Capture the cell that displays the provided text and extract its (X, Y) central coordinate. 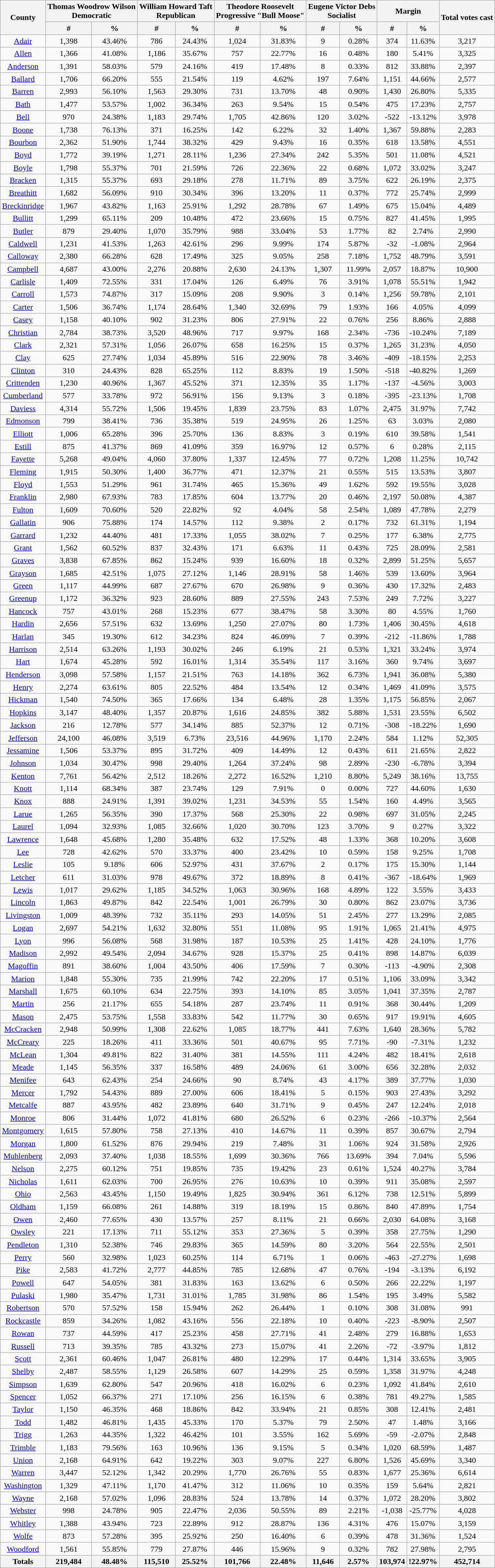
465 (237, 484)
29.74% (195, 117)
Scott (23, 1359)
17.13% (114, 1232)
William Howard TaftRepublican (176, 11)
Union (23, 1460)
783 (156, 497)
15.94% (195, 1308)
24.06% (283, 1067)
4,687 (69, 269)
171 (237, 548)
258 (323, 256)
27.13% (195, 1131)
66.28% (114, 256)
406 (237, 966)
725 (392, 548)
54.05% (114, 1283)
15.24% (195, 560)
56.42% (114, 776)
56.08% (114, 940)
Gallatin (23, 522)
481 (156, 535)
277 (392, 915)
4,975 (467, 928)
32.28% (423, 1067)
723 (156, 1523)
2,460 (69, 1219)
33.04% (283, 231)
970 (69, 117)
898 (392, 953)
Grant (23, 548)
1,321 (392, 649)
28.60% (195, 599)
271 (156, 1397)
515 (392, 472)
1,063 (237, 890)
18.55% (195, 1156)
16.97% (283, 446)
675 (392, 206)
33.78% (114, 396)
22.55% (423, 1245)
0.38% (359, 1397)
39.35% (114, 1346)
2,563 (69, 1194)
717 (237, 332)
781 (392, 1397)
1,337 (237, 459)
2,308 (467, 966)
2,777 (156, 1270)
56.10% (114, 92)
891 (69, 966)
17.85% (195, 497)
-367 (392, 877)
742 (237, 978)
2.54% (359, 510)
1,094 (69, 827)
-395 (392, 396)
County (23, 17)
119 (237, 79)
1,357 (156, 712)
Carter (23, 307)
6.38% (423, 535)
60.46% (114, 1359)
39.19% (114, 155)
15.23% (195, 611)
16.40% (283, 1536)
2,483 (467, 586)
-90 (392, 1042)
20 (323, 497)
-72 (392, 1346)
18.86% (195, 1410)
4,387 (467, 497)
42.51% (114, 573)
0.71% (359, 725)
48.48% (114, 1561)
59.88% (423, 130)
5.87% (359, 244)
912 (237, 1523)
478 (392, 1536)
17.52% (283, 839)
711 (156, 1232)
10,900 (467, 269)
33.02% (423, 167)
3,736 (467, 903)
Wayne (23, 1498)
0.55% (359, 472)
Boyd (23, 155)
43 (323, 1080)
49.87% (114, 903)
3,168 (467, 1219)
0.45% (359, 1105)
0.19% (359, 434)
Oldham (23, 1207)
60.25% (195, 1257)
11.63% (423, 41)
21.51% (195, 674)
Clay (23, 358)
162 (323, 1435)
1.06% (359, 1143)
2,253 (467, 358)
1,280 (156, 839)
2,321 (69, 345)
78 (323, 358)
50.30% (114, 472)
177 (392, 535)
15.09% (195, 294)
24.38% (114, 117)
0.98% (359, 814)
44.66% (423, 79)
Mercer (23, 1093)
837 (156, 548)
31.71% (283, 1105)
353 (237, 1232)
263 (237, 104)
23.75% (283, 408)
701 (156, 167)
-2.07% (423, 1435)
15.36% (283, 484)
54.18% (195, 1004)
520 (156, 510)
1,630 (467, 789)
1.35% (359, 700)
53 (323, 231)
14.05% (283, 915)
48.96% (195, 332)
46.08% (114, 738)
221 (69, 1232)
484 (237, 687)
2,362 (69, 142)
1,292 (237, 206)
4,060 (156, 459)
1.17% (359, 383)
-6.78% (423, 763)
902 (156, 320)
779 (156, 1549)
56.91% (195, 396)
0.61% (359, 1169)
Ohio (23, 1194)
21.59% (195, 167)
1,788 (467, 637)
42.86% (283, 117)
-1,038 (392, 1511)
McCreary (23, 1042)
14.57% (195, 522)
0.65% (359, 1017)
28.91% (283, 573)
9.43% (283, 142)
Logan (23, 928)
68.34% (114, 789)
34.67% (195, 953)
27.67% (195, 586)
Warren (23, 1473)
39.02% (195, 801)
77.65% (114, 1219)
5,596 (467, 1156)
28.09% (423, 548)
1,052 (69, 1397)
Cumberland (23, 396)
3,394 (467, 763)
1,002 (156, 104)
680 (237, 1118)
31.40% (195, 1055)
7.53% (359, 599)
0.86% (359, 1207)
431 (237, 865)
52.37% (283, 725)
Knott (23, 789)
-11.86% (423, 637)
1,915 (69, 472)
419 (237, 66)
1,308 (156, 1029)
2,990 (467, 231)
658 (237, 345)
2.50% (359, 1422)
27.43% (423, 1093)
67.85% (114, 560)
3,227 (467, 599)
Bourbon (23, 142)
519 (237, 421)
2,197 (392, 497)
14.67% (283, 1131)
738 (392, 1194)
-13.12% (423, 117)
-23.13% (423, 396)
Trigg (23, 1435)
262 (237, 1308)
2,999 (467, 193)
607 (237, 1371)
28.20% (423, 1498)
2,030 (392, 1219)
21.41% (423, 928)
Hickman (23, 700)
2,964 (467, 244)
17.37% (195, 814)
35.48% (195, 839)
0.18% (359, 396)
66.37% (114, 1397)
1,089 (392, 510)
5.88% (359, 712)
1,812 (467, 1346)
Montgomery (23, 1131)
1,477 (69, 104)
1,675 (69, 991)
58.03% (114, 66)
2.57% (359, 1561)
40.27% (423, 1169)
25.91% (195, 206)
23.55% (423, 712)
656 (392, 1067)
123 (323, 827)
13.58% (423, 142)
76 (323, 282)
Margin (408, 11)
33.94% (283, 1410)
35.67% (195, 54)
1,358 (392, 1371)
1,435 (156, 1422)
2,581 (467, 548)
428 (392, 940)
1.40% (359, 130)
33.37% (195, 852)
612 (156, 637)
29.18% (195, 180)
325 (237, 256)
56.85% (423, 700)
828 (156, 371)
4,551 (467, 142)
2,501 (467, 1245)
17.04% (195, 282)
1,531 (392, 712)
972 (156, 396)
31.08% (423, 1308)
92 (237, 510)
1,585 (467, 1397)
643 (69, 1080)
Shelby (23, 1371)
3,520 (156, 332)
86 (323, 1295)
1,174 (156, 307)
2,018 (467, 1105)
43.95% (114, 1105)
41.72% (114, 1270)
5.41% (423, 54)
5.69% (359, 1435)
0.85% (359, 1410)
1,106 (392, 978)
246 (237, 649)
57.31% (114, 345)
3,292 (467, 1093)
-7.31% (423, 1042)
812 (392, 66)
Ballard (23, 79)
26.81% (195, 1359)
22.54% (195, 903)
9.05% (283, 256)
10.48% (195, 218)
310 (69, 371)
64.91% (114, 1460)
22.18% (283, 1321)
1,256 (392, 294)
2,279 (467, 510)
2,274 (69, 687)
Jefferson (23, 738)
19.55% (423, 484)
0.75% (359, 218)
27.12% (195, 573)
27.75% (423, 1232)
2,057 (392, 269)
227 (323, 1460)
14.10% (283, 991)
Simpson (23, 1384)
63 (392, 421)
489 (237, 1067)
0 (323, 789)
10.96% (195, 1447)
0.06% (359, 1257)
-137 (392, 383)
766 (323, 1156)
2,822 (467, 750)
47.11% (114, 1485)
2,067 (467, 700)
22.47% (195, 1511)
166 (392, 307)
35.38% (195, 421)
-10.24% (423, 332)
54.43% (114, 1093)
Morgan (23, 1143)
3,591 (467, 256)
Metcalfe (23, 1105)
551 (237, 928)
1,096 (156, 1498)
61.52% (114, 1143)
-736 (392, 332)
!22.97% (423, 1561)
Todd (23, 1422)
Hopkins (23, 712)
6.12% (359, 1194)
-223 (392, 1321)
9.07% (283, 1460)
44.59% (114, 1333)
2,821 (467, 1485)
49.27% (423, 1397)
31.74% (195, 484)
1,158 (69, 320)
72.55% (114, 282)
44.85% (195, 1270)
35.79% (195, 231)
216 (69, 725)
1,144 (467, 865)
34.53% (283, 801)
1,315 (69, 180)
1,738 (69, 130)
3,166 (467, 1422)
44.35% (114, 1435)
1,639 (69, 1384)
1,760 (467, 611)
48.39% (114, 915)
30.34% (195, 193)
5.37% (283, 1422)
1,754 (467, 1207)
Anderson (23, 66)
57.51% (114, 624)
3.02% (359, 117)
2,275 (69, 1169)
625 (69, 358)
43.94% (114, 1523)
1,264 (237, 763)
31.03% (114, 877)
3,147 (69, 712)
46.81% (114, 1422)
Marshall (23, 991)
55.51% (423, 282)
382 (323, 712)
1,236 (237, 155)
38.02% (283, 535)
23 (323, 1169)
34.26% (114, 1321)
27.87% (195, 1549)
2,888 (467, 320)
1.48% (423, 1422)
22.36% (283, 167)
18.87% (423, 269)
3.16% (359, 662)
3,217 (467, 41)
824 (237, 637)
Taylor (23, 1410)
Theodore RooseveltProgressive "Bull Moose" (260, 11)
16.15% (283, 1397)
888 (69, 801)
41.47% (195, 1485)
2,784 (69, 332)
McCracken (23, 1029)
417 (156, 1333)
697 (392, 814)
36.08% (423, 674)
7.18% (359, 256)
389 (392, 1080)
859 (69, 1321)
37.77% (423, 1080)
1,388 (69, 1523)
924 (392, 1143)
1.12% (423, 738)
63.61% (114, 687)
303 (237, 1460)
61 (323, 1067)
279 (392, 1333)
0.72% (359, 459)
3,325 (467, 54)
Livingston (23, 915)
319 (237, 1207)
Magoffin (23, 966)
Allen (23, 54)
83 (323, 408)
43.32% (195, 1346)
33.36% (195, 1042)
610 (392, 434)
3,322 (467, 827)
60.10% (114, 991)
358 (392, 1232)
0.66% (359, 1219)
10,742 (467, 459)
3,433 (467, 890)
-18.15% (423, 358)
2,948 (69, 1029)
1,006 (69, 434)
Breathitt (23, 193)
19.85% (195, 1169)
55.12% (195, 1232)
-3.97% (423, 1346)
249 (392, 599)
254 (156, 1080)
76.13% (114, 130)
Franklin (23, 497)
37.80% (195, 459)
30.36% (283, 1156)
1,009 (69, 915)
Pike (23, 1270)
12.37% (283, 472)
0.00% (359, 789)
Thomas Woodrow WilsonDemocratic (91, 11)
917 (392, 1017)
24.66% (195, 1080)
35.47% (114, 1295)
542 (237, 1017)
4,248 (467, 1371)
296 (237, 244)
441 (323, 1029)
1,611 (69, 1181)
37.67% (283, 865)
1,653 (467, 1333)
-4.90% (423, 966)
22.89% (195, 1523)
41.37% (114, 446)
5,249 (392, 776)
Owen (23, 1219)
54.21% (114, 928)
1,677 (392, 1473)
1,400 (156, 472)
2,787 (467, 991)
604 (237, 497)
134 (237, 700)
1,186 (156, 54)
857 (392, 1131)
1,209 (467, 1004)
52,305 (467, 738)
1,705 (237, 117)
564 (392, 1245)
1,151 (392, 79)
26.52% (283, 1118)
52.97% (195, 865)
628 (156, 256)
3,565 (467, 801)
2,085 (467, 915)
35.11% (195, 915)
30.94% (283, 1194)
42.61% (195, 244)
Jackson (23, 725)
Laurel (23, 827)
42.62% (114, 852)
3,905 (467, 1359)
14.29% (283, 1371)
411 (156, 1042)
763 (237, 674)
15.04% (423, 206)
30.67% (423, 1131)
728 (69, 852)
48.40% (114, 712)
Rowan (23, 1333)
-308 (392, 725)
-8.90% (423, 1321)
1.73% (359, 624)
446 (237, 1549)
2.24% (359, 738)
51.29% (114, 484)
13.77% (283, 497)
2.48% (359, 1333)
28.78% (283, 206)
Daviess (23, 408)
14.87% (423, 953)
47.89% (423, 1207)
13.57% (195, 1219)
1,682 (69, 193)
556 (237, 1321)
30.02% (195, 649)
10.63% (283, 1181)
2,375 (467, 180)
0.50% (359, 1283)
731 (237, 92)
475 (392, 104)
6,502 (467, 712)
Floyd (23, 484)
19 (323, 371)
Harrison (23, 649)
0.51% (359, 978)
3,159 (467, 1523)
7,189 (467, 332)
1.50% (359, 371)
7.71% (359, 1042)
26.98% (283, 586)
34.52% (195, 890)
66.20% (114, 79)
40.10% (114, 320)
772 (392, 193)
17.49% (195, 256)
13.53% (423, 472)
24,100 (69, 738)
19.45% (195, 408)
0.54% (359, 104)
359 (237, 446)
7.72% (423, 599)
17.59% (283, 966)
1,208 (392, 459)
786 (156, 41)
17.10% (195, 1397)
28.87% (283, 1523)
1,001 (237, 903)
43.82% (114, 206)
46.09% (283, 637)
27.36% (283, 1232)
38.32% (195, 142)
1,848 (69, 978)
13.60% (423, 573)
1.33% (359, 839)
905 (156, 1511)
276 (237, 1181)
Boyle (23, 167)
57.28% (114, 1536)
43.16% (195, 1321)
Madison (23, 953)
30.45% (423, 624)
3,028 (467, 484)
7.48% (283, 1143)
3.49% (423, 1295)
Bracken (23, 180)
331 (156, 282)
Menifee (23, 1080)
1,863 (69, 903)
2,848 (467, 1435)
3.00% (359, 1067)
38.41% (114, 421)
13.70% (283, 92)
43.50% (195, 966)
20.29% (195, 1473)
726 (237, 167)
98 (323, 763)
30.96% (283, 890)
1,290 (467, 1232)
49.04% (114, 459)
6,614 (467, 1473)
3,974 (467, 649)
21.65% (423, 750)
1,553 (69, 484)
12.45% (283, 459)
52.12% (114, 1473)
3.03% (423, 421)
869 (156, 446)
26.44% (283, 1308)
49.67% (195, 877)
2,272 (237, 776)
Spencer (23, 1397)
3.46% (359, 358)
37.40% (114, 1156)
27.07% (283, 624)
60.52% (114, 548)
2,697 (69, 928)
62.03% (114, 1181)
Edmonson (23, 421)
6.49% (283, 282)
360 (392, 662)
90 (237, 1080)
261 (156, 1207)
50.99% (114, 1029)
647 (69, 1283)
Hart (23, 662)
12.35% (283, 383)
31 (323, 1143)
1,616 (237, 712)
5.64% (423, 1485)
2,899 (392, 560)
117 (323, 662)
1,632 (156, 928)
37.24% (283, 763)
312 (237, 1485)
41.45% (423, 218)
0.48% (359, 54)
22.22% (423, 1283)
1,175 (392, 700)
22.75% (195, 991)
Letcher (23, 877)
1,562 (69, 548)
1,041 (392, 991)
6.48% (283, 700)
55.30% (114, 978)
1,366 (69, 54)
1,230 (69, 383)
70.60% (114, 510)
4,314 (69, 408)
471 (237, 472)
Monroe (23, 1118)
28 (323, 700)
1,070 (156, 231)
524 (237, 1498)
187 (237, 940)
103,974 (392, 1561)
30.47% (114, 763)
58.55% (114, 1371)
1,609 (69, 510)
3,697 (467, 662)
4,028 (467, 1511)
1,047 (156, 1359)
24.13% (283, 269)
1,078 (392, 282)
3,802 (467, 1498)
44.99% (114, 586)
-40.82% (423, 371)
3.30% (359, 611)
393 (237, 991)
0.91% (359, 1004)
8.74% (283, 1080)
655 (156, 1004)
Elliott (23, 434)
25.92% (195, 1536)
1,023 (156, 1257)
46.35% (114, 1410)
Hardin (23, 624)
782 (392, 1549)
57.80% (114, 1131)
25.52% (195, 1561)
40.96% (114, 383)
9.90% (283, 294)
Whitley (23, 1523)
1,482 (69, 1422)
25.36% (423, 1473)
805 (156, 687)
-1.08% (423, 244)
1,792 (69, 1093)
-266 (392, 1118)
30.44% (423, 1004)
56.09% (114, 193)
476 (392, 1523)
Fayette (23, 459)
Green (23, 586)
1.07% (359, 408)
-18.22% (423, 725)
2,630 (237, 269)
-212 (392, 637)
79.56% (114, 1447)
0.15% (359, 1093)
Knox (23, 801)
Lyon (23, 940)
Fleming (23, 472)
555 (156, 79)
41.81% (195, 1118)
Mason (23, 1017)
45.33% (195, 1422)
33.09% (423, 978)
33.24% (423, 649)
65.11% (114, 218)
Breckinridge (23, 206)
31.05% (423, 814)
8.86% (423, 320)
31.44% (114, 1118)
Carlisle (23, 282)
45.68% (114, 839)
2,597 (467, 1181)
Estill (23, 446)
101 (237, 1435)
1,995 (467, 218)
Martin (23, 1004)
Caldwell (23, 244)
35 (323, 383)
24.16% (195, 66)
1,092 (392, 1384)
1,340 (237, 307)
27.00% (195, 1093)
47.78% (423, 510)
988 (237, 231)
0.46% (359, 497)
2,794 (467, 1131)
22.20% (283, 978)
3.75% (359, 180)
2,757 (467, 104)
Marion (23, 978)
4.89% (359, 890)
1,772 (69, 155)
18 (323, 560)
468 (156, 1410)
1,690 (467, 725)
3,098 (69, 674)
4.04% (283, 510)
Clark (23, 345)
67.93% (114, 497)
Bullitt (23, 218)
539 (392, 573)
642 (156, 1460)
3,519 (156, 738)
1,065 (392, 928)
Rockcastle (23, 1321)
27.74% (114, 358)
2,283 (467, 130)
-3.13% (423, 1270)
3,247 (467, 167)
Robertson (23, 1308)
50.55% (283, 1511)
21.54% (195, 79)
68.59% (423, 1447)
Greenup (23, 599)
5,582 (467, 1295)
634 (156, 991)
19.49% (195, 1194)
12.29% (283, 1359)
410 (237, 1131)
160 (392, 801)
-4.56% (423, 383)
266 (392, 1283)
458 (237, 1333)
0.33% (359, 66)
6.19% (283, 649)
11.71% (283, 180)
293 (237, 915)
3,784 (467, 1169)
20.96% (195, 1384)
43.45% (114, 1194)
197 (323, 79)
2.26% (359, 1346)
737 (69, 1333)
30.70% (283, 827)
1.93% (359, 307)
17.66% (195, 700)
Jessamine (23, 750)
799 (69, 421)
Campbell (23, 269)
9.74% (423, 662)
43.01% (114, 611)
2,380 (69, 256)
31.72% (195, 750)
372 (237, 877)
1,024 (237, 41)
77 (323, 459)
1,699 (237, 1156)
618 (392, 142)
242 (323, 155)
1,304 (69, 1055)
-463 (392, 1257)
225 (69, 1042)
3,340 (467, 1460)
-230 (392, 763)
3,838 (69, 560)
142 (237, 130)
840 (392, 1207)
22.82% (195, 510)
758 (156, 1131)
250 (237, 1536)
50.08% (423, 497)
51.90% (114, 142)
65.25% (195, 371)
9.99% (283, 244)
19.22% (195, 1460)
923 (156, 599)
1,776 (467, 940)
Barren (23, 92)
3,342 (467, 978)
Hancock (23, 611)
2,564 (467, 1118)
38.60% (114, 966)
57.58% (114, 674)
5.35% (359, 155)
18.19% (283, 1207)
27.98% (423, 1549)
16.02% (283, 1384)
60.12% (114, 1169)
Perry (23, 1257)
32.69% (283, 307)
2,980 (69, 497)
9.54% (283, 104)
2,094 (156, 953)
1,210 (323, 776)
2,583 (69, 1270)
4.55% (423, 611)
11.25% (423, 459)
387 (156, 789)
45.28% (114, 662)
361 (323, 1194)
247 (392, 1105)
9.18% (114, 865)
1,307 (323, 269)
4.49% (423, 801)
44.40% (114, 535)
57.02% (114, 1498)
18.77% (283, 1029)
Leslie (23, 865)
7.64% (359, 79)
2.74% (423, 231)
287 (237, 1004)
2,610 (467, 1384)
2,036 (237, 1511)
170 (237, 1422)
409 (237, 750)
1,526 (392, 1460)
6,039 (467, 953)
0.90% (359, 92)
16.88% (423, 1333)
3,978 (467, 117)
45.69% (423, 1460)
6,192 (467, 1270)
101,766 (237, 1561)
17.23% (423, 104)
1,674 (69, 662)
906 (69, 522)
640 (237, 1105)
2,101 (467, 294)
27.34% (283, 155)
12.78% (114, 725)
1,406 (392, 624)
40.67% (283, 1042)
-18.64% (423, 877)
278 (237, 180)
2,577 (467, 79)
0.83% (359, 1473)
33.65% (423, 1359)
1.91% (359, 928)
10.20% (423, 839)
41.53% (114, 244)
1,194 (467, 522)
15.96% (283, 1549)
36.77% (195, 472)
85 (323, 991)
22.52% (195, 687)
26.95% (195, 1181)
395 (156, 1536)
49.54% (114, 953)
105 (69, 865)
-25.77% (423, 1511)
8.80% (359, 776)
1,030 (467, 1080)
9.13% (283, 396)
16.58% (195, 1067)
25.70% (195, 434)
122 (392, 890)
1,615 (69, 1131)
66.08% (114, 1207)
Total votes cast (467, 17)
4,605 (467, 1017)
991 (467, 1308)
1,157 (156, 674)
41.08% (114, 54)
429 (237, 142)
-409 (392, 358)
1,271 (156, 155)
24.91% (114, 801)
28.36% (423, 1029)
4.24% (359, 1055)
736 (156, 421)
3,608 (467, 839)
219,484 (69, 1561)
36.32% (114, 599)
63.26% (114, 649)
33.88% (423, 66)
317 (156, 294)
Casey (23, 320)
41.84% (423, 1384)
Pendleton (23, 1245)
9.97% (283, 332)
6.63% (283, 548)
195 (392, 1295)
25.23% (195, 1333)
114 (237, 1257)
4,050 (467, 345)
-10.37% (423, 1118)
Bath (23, 104)
17.33% (195, 535)
4.17% (359, 1080)
35.54% (283, 662)
996 (69, 940)
Fulton (23, 510)
159 (392, 1485)
55.72% (114, 408)
65.28% (114, 434)
-113 (392, 966)
622 (392, 180)
1,800 (69, 1143)
0.27% (423, 827)
2,080 (467, 421)
516 (237, 358)
2,245 (467, 814)
59.78% (423, 294)
28.64% (195, 307)
2,993 (69, 92)
560 (69, 1257)
2,276 (156, 269)
0.40% (359, 1321)
1,731 (156, 1295)
16.01% (195, 662)
Garrard (23, 535)
2,093 (69, 1156)
46.42% (195, 1435)
Owsley (23, 1232)
Webster (23, 1511)
345 (69, 637)
1,967 (69, 206)
1,004 (156, 966)
20.88% (195, 269)
579 (156, 66)
Johnson (23, 763)
11,646 (323, 1561)
3,964 (467, 573)
1,430 (392, 92)
4,521 (467, 155)
67 (323, 206)
1,322 (156, 1435)
727 (392, 789)
35.08% (423, 1181)
22.77% (283, 54)
928 (237, 953)
Graves (23, 560)
Lawrence (23, 839)
243 (323, 599)
22.62% (195, 1029)
472 (237, 218)
4.62% (283, 79)
26.07% (195, 345)
Washington (23, 1485)
910 (156, 193)
1,342 (156, 1473)
1,329 (69, 1485)
693 (156, 180)
2.89% (359, 763)
156 (237, 396)
Harlan (23, 637)
394 (392, 1156)
875 (69, 446)
1,310 (69, 1245)
1,770 (237, 1473)
51 (323, 915)
53.37% (114, 750)
0.68% (359, 167)
873 (69, 1536)
2,397 (467, 66)
37.35% (423, 991)
713 (69, 1346)
Wolfe (23, 1536)
Bell (23, 117)
13.78% (283, 1498)
6.22% (283, 130)
1,941 (392, 674)
2.34% (359, 332)
180 (392, 54)
1,172 (69, 599)
Clinton (23, 371)
1,825 (237, 1194)
23.66% (283, 218)
34.14% (195, 725)
13.54% (283, 687)
7.63% (359, 1029)
74.87% (114, 294)
32.43% (195, 548)
36.74% (114, 307)
64.08% (423, 1219)
27.91% (283, 320)
1,055 (237, 535)
1,573 (69, 294)
7.04% (423, 1156)
14.55% (283, 1055)
13.29% (423, 915)
2,926 (467, 1143)
22.90% (283, 358)
24.85% (283, 712)
23.42% (283, 852)
0.53% (359, 649)
1,980 (69, 1295)
2,487 (69, 1371)
49.81% (114, 1055)
1,469 (392, 687)
3,447 (69, 1473)
Nelson (23, 1169)
2,514 (69, 649)
0.30% (359, 966)
48.79% (423, 256)
390 (156, 814)
1,839 (237, 408)
Christian (23, 332)
38.73% (114, 332)
1,185 (156, 890)
11.77% (283, 1017)
0.25% (359, 535)
Nicholas (23, 1181)
9.15% (283, 1447)
677 (237, 611)
20.87% (195, 712)
43.00% (114, 269)
887 (69, 1105)
895 (156, 750)
24.78% (114, 1511)
19.42% (283, 1169)
1,969 (467, 877)
17.32% (423, 586)
337 (156, 1067)
1,038 (156, 1156)
44.96% (283, 738)
4.31% (359, 1523)
31.58% (423, 1143)
26.80% (423, 92)
746 (156, 1245)
2,481 (467, 1410)
45.89% (195, 358)
5,380 (467, 674)
175 (392, 865)
10.53% (283, 940)
14.49% (283, 750)
268 (156, 611)
1,163 (156, 206)
12.41% (423, 1410)
1,082 (156, 1321)
2,618 (467, 1055)
23.89% (195, 1105)
12.51% (423, 1194)
13.20% (283, 193)
1,075 (156, 573)
876 (156, 1143)
5,782 (467, 1029)
32.66% (195, 827)
34.23% (195, 637)
12.24% (423, 1105)
-27.27% (423, 1257)
129 (237, 789)
62.80% (114, 1384)
700 (156, 1181)
961 (156, 484)
751 (156, 1169)
9.25% (423, 852)
6.80% (359, 1460)
1,558 (156, 1017)
219 (237, 1143)
27.71% (283, 1333)
28.11% (195, 155)
1,706 (69, 79)
2,656 (69, 624)
Russell (23, 1346)
4.05% (423, 307)
111 (323, 1055)
885 (237, 725)
Trimble (23, 1447)
126 (237, 282)
273 (237, 1346)
5,268 (69, 459)
14.18% (283, 674)
1,056 (156, 345)
1,197 (467, 1283)
31.01% (195, 1295)
257 (237, 1219)
Crittenden (23, 383)
2.21% (359, 1511)
2,795 (467, 1549)
7,742 (467, 408)
23.07% (423, 903)
1.77% (359, 231)
26.58% (195, 1371)
Pulaski (23, 1295)
Eugene Victor DebsSocialist (342, 11)
978 (156, 877)
1,398 (69, 41)
1.25% (359, 421)
17.48% (283, 66)
32.98% (114, 1257)
15.37% (283, 953)
Henderson (23, 674)
7.91% (283, 789)
1.46% (359, 573)
1,159 (69, 1207)
4,489 (467, 206)
362 (323, 674)
3.05% (359, 991)
18.89% (283, 877)
43.46% (114, 41)
15.30% (423, 865)
0.36% (359, 586)
1,752 (392, 256)
38.47% (283, 611)
480 (237, 1359)
19.91% (423, 1017)
29.62% (114, 890)
16.60% (283, 560)
82 (392, 231)
75.88% (114, 522)
57.52% (114, 1308)
1,409 (69, 282)
28.83% (195, 1498)
Muhlenberg (23, 1156)
6.71% (283, 1257)
9.38% (283, 522)
1,129 (156, 1371)
1.49% (359, 206)
4,099 (467, 307)
1,117 (69, 586)
5,899 (467, 1194)
1,299 (69, 218)
3.70% (359, 827)
Boone (23, 130)
Adair (23, 41)
-59 (392, 1435)
Lincoln (23, 903)
32.80% (195, 928)
Carroll (23, 294)
14.59% (283, 1245)
53.75% (114, 1017)
2,775 (467, 535)
4,618 (467, 624)
26.76% (283, 1473)
McLean (23, 1055)
2,032 (467, 1067)
Lee (23, 852)
1,685 (69, 573)
0.14% (359, 294)
16.52% (283, 776)
827 (392, 218)
19.30% (114, 637)
14 (323, 1498)
1,146 (237, 573)
24.95% (283, 421)
208 (237, 294)
13.62% (283, 1283)
374 (392, 41)
3,575 (467, 687)
49 (323, 484)
39.58% (423, 434)
11.06% (283, 1485)
1,561 (69, 1549)
1,942 (467, 282)
55.85% (114, 1549)
21.99% (195, 978)
939 (237, 560)
Lewis (23, 890)
911 (392, 1181)
Totals (23, 1561)
36.34% (195, 104)
1.41% (359, 940)
209 (156, 218)
26.19% (423, 180)
822 (156, 1055)
1,193 (156, 649)
31.36% (423, 1536)
1,540 (69, 700)
62.43% (114, 1080)
1,744 (156, 142)
33.83% (195, 1017)
0.80% (359, 903)
45.52% (195, 383)
3,807 (467, 472)
21.17% (114, 1004)
Henry (23, 687)
-194 (392, 1270)
Calloway (23, 256)
903 (392, 1093)
452,714 (467, 1561)
2,507 (467, 1321)
38.16% (423, 776)
8.11% (283, 1219)
1,698 (467, 1257)
13,755 (467, 776)
1,648 (69, 839)
Butler (23, 231)
26 (323, 421)
687 (156, 586)
-522 (392, 117)
400 (237, 852)
25.74% (423, 193)
418 (237, 1384)
29.83% (195, 1245)
5,335 (467, 92)
53.57% (114, 104)
Powell (23, 1283)
0.10% (359, 1308)
0.44% (359, 1359)
547 (156, 1384)
Kenton (23, 776)
3,003 (467, 383)
27.55% (283, 599)
1,541 (467, 434)
879 (69, 231)
-32 (392, 244)
Meade (23, 1067)
1,017 (69, 890)
3.20% (359, 1245)
74.50% (114, 700)
Woodford (23, 1549)
120 (323, 117)
1,785 (237, 1295)
670 (237, 586)
584 (392, 738)
1,487 (467, 1447)
23,516 (237, 738)
14.88% (195, 1207)
1,269 (467, 371)
2,361 (69, 1359)
1,563 (156, 92)
12.68% (283, 1270)
1,145 (69, 1067)
1,250 (237, 624)
26.79% (283, 903)
44.60% (423, 789)
3.91% (359, 282)
32 (323, 130)
32.93% (114, 827)
2.45% (359, 915)
Larue (23, 814)
Grayson (23, 573)
52.38% (114, 1245)
1.62% (359, 484)
2,115 (467, 446)
29.30% (195, 92)
1,640 (392, 1029)
24.10% (423, 940)
7,761 (69, 776)
51.25% (423, 560)
5,657 (467, 560)
2,512 (156, 776)
1,114 (69, 789)
25.30% (283, 814)
11.99% (359, 269)
0.57% (359, 446)
115,510 (156, 1561)
1,798 (69, 167)
-518 (392, 371)
22.48% (283, 1561)
61.31% (423, 522)
29.94% (195, 1143)
2,992 (69, 953)
